Extract the (X, Y) coordinate from the center of the cell holding the provided text.  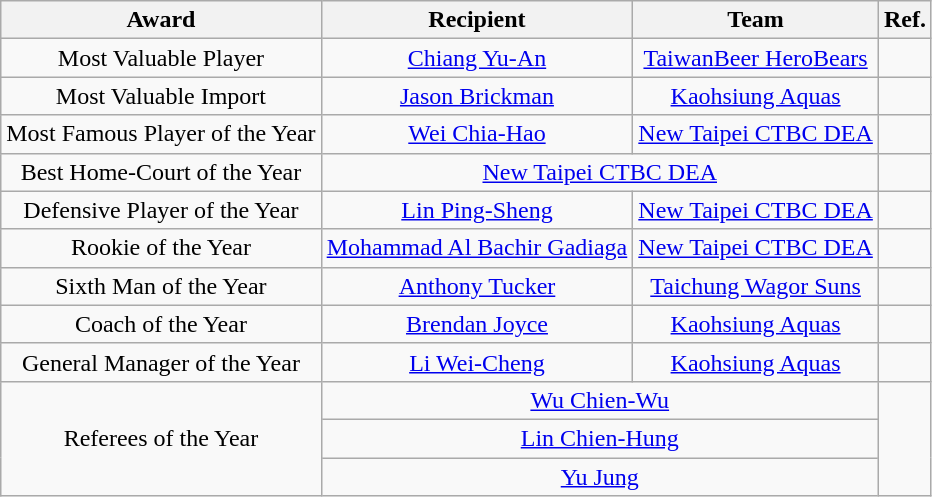
Ref. (904, 20)
Lin Ping-Sheng (477, 210)
Jason Brickman (477, 96)
Mohammad Al Bachir Gadiaga (477, 248)
Most Valuable Import (161, 96)
Team (756, 20)
Wu Chien-Wu (600, 400)
Brendan Joyce (477, 324)
Most Famous Player of the Year (161, 134)
Yu Jung (600, 477)
Taichung Wagor Suns (756, 286)
Rookie of the Year (161, 248)
Award (161, 20)
Wei Chia-Hao (477, 134)
Defensive Player of the Year (161, 210)
General Manager of the Year (161, 362)
Coach of the Year (161, 324)
Most Valuable Player (161, 58)
Recipient (477, 20)
Anthony Tucker (477, 286)
Best Home-Court of the Year (161, 172)
Sixth Man of the Year (161, 286)
Chiang Yu-An (477, 58)
TaiwanBeer HeroBears (756, 58)
Lin Chien-Hung (600, 438)
Referees of the Year (161, 438)
Li Wei-Cheng (477, 362)
